Output the (x, y) coordinate of the center of the cell containing the given text.  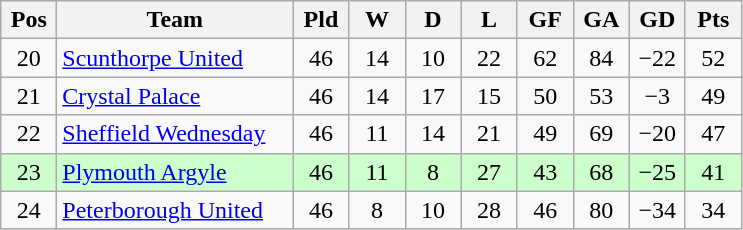
Crystal Palace (175, 96)
17 (433, 96)
GF (545, 20)
Pld (321, 20)
41 (713, 172)
69 (601, 134)
D (433, 20)
−34 (657, 210)
Peterborough United (175, 210)
80 (601, 210)
Team (175, 20)
20 (29, 58)
−3 (657, 96)
−20 (657, 134)
53 (601, 96)
50 (545, 96)
68 (601, 172)
Sheffield Wednesday (175, 134)
47 (713, 134)
43 (545, 172)
34 (713, 210)
28 (489, 210)
Pos (29, 20)
−22 (657, 58)
Scunthorpe United (175, 58)
GD (657, 20)
15 (489, 96)
Pts (713, 20)
27 (489, 172)
24 (29, 210)
62 (545, 58)
Plymouth Argyle (175, 172)
L (489, 20)
W (377, 20)
GA (601, 20)
84 (601, 58)
23 (29, 172)
−25 (657, 172)
52 (713, 58)
